Identify which cell holds the provided text, then report its (x, y) central coordinate. 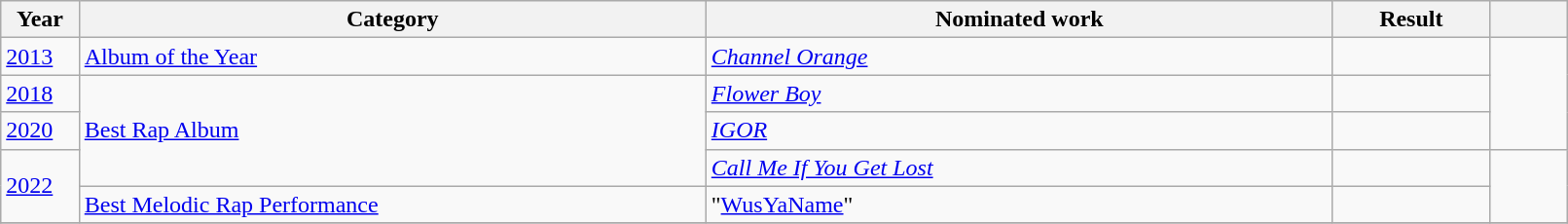
Best Melodic Rap Performance (392, 205)
Category (392, 19)
Channel Orange (1019, 56)
2020 (40, 131)
Nominated work (1019, 19)
"WusYaName" (1019, 205)
IGOR (1019, 131)
2022 (40, 186)
Call Me If You Get Lost (1019, 168)
Flower Boy (1019, 93)
2018 (40, 93)
2013 (40, 56)
Result (1411, 19)
Album of the Year (392, 56)
Best Rap Album (392, 131)
Year (40, 19)
